Return the [x, y] coordinate for the center point of the cell that contains the specified text.  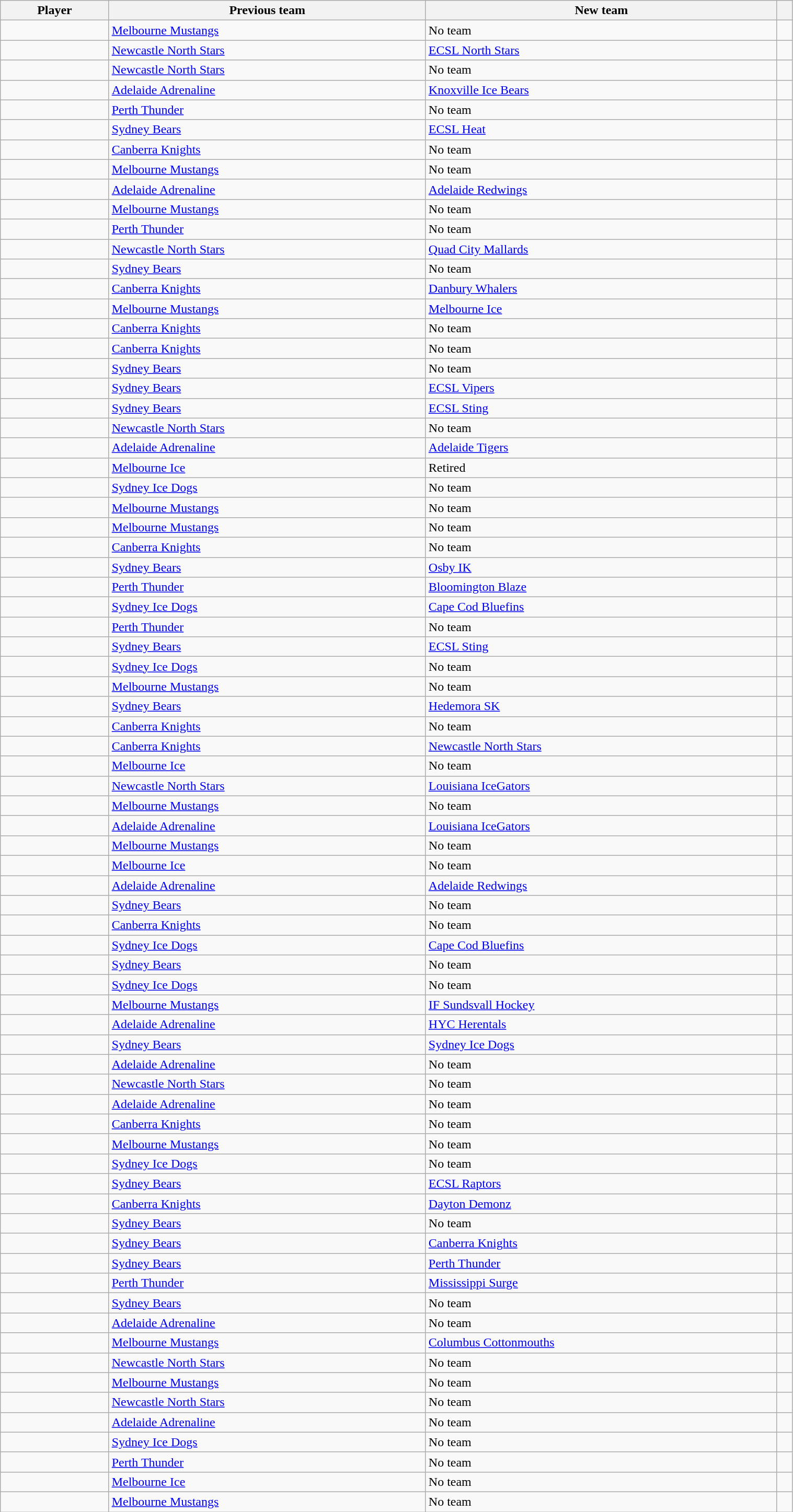
HYC Herentals [601, 1025]
Columbus Cottonmouths [601, 1343]
ECSL Raptors [601, 1183]
Previous team [267, 10]
Hedemora SK [601, 706]
New team [601, 10]
Dayton Demonz [601, 1203]
IF Sundsvall Hockey [601, 1005]
Knoxville Ice Bears [601, 90]
Danbury Whalers [601, 289]
Adelaide Tigers [601, 448]
Bloomington Blaze [601, 587]
ECSL Vipers [601, 388]
Player [54, 10]
ECSL Heat [601, 130]
Osby IK [601, 567]
Mississippi Surge [601, 1283]
Quad City Mallards [601, 249]
ECSL North Stars [601, 50]
Retired [601, 468]
